Return [X, Y] of the center of cell containing provided text 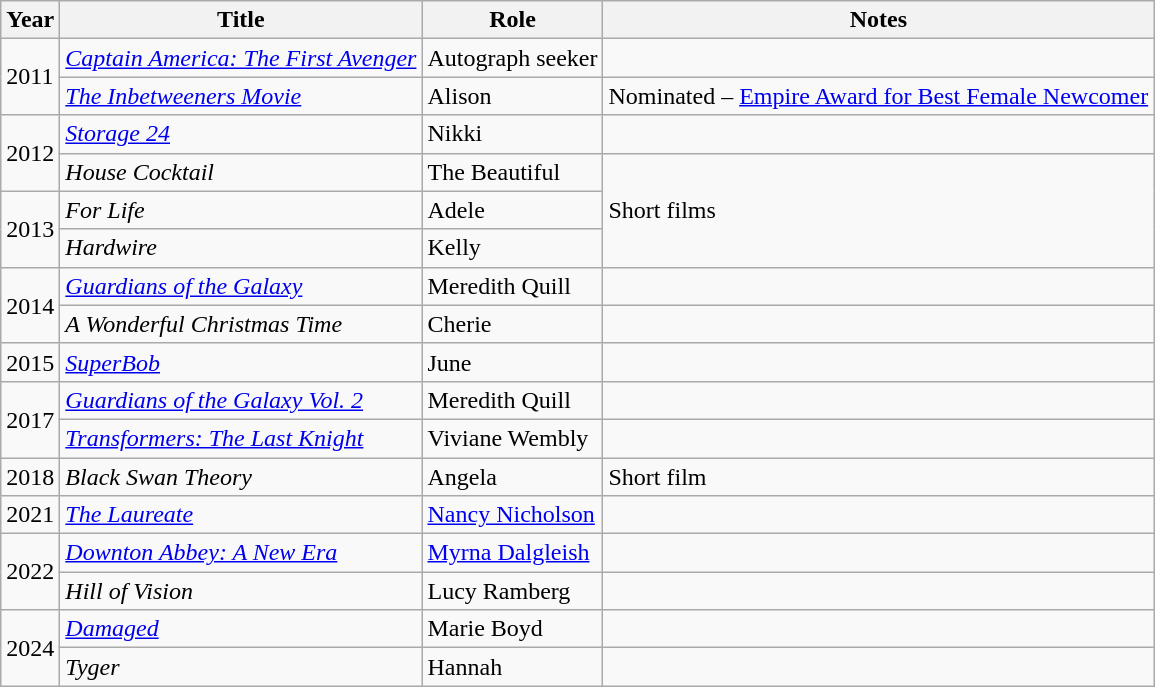
2024 [30, 648]
Short film [878, 477]
Marie Boyd [512, 629]
Hardwire [241, 248]
Damaged [241, 629]
Hill of Vision [241, 591]
Myrna Dalgleish [512, 553]
The Laureate [241, 515]
Black Swan Theory [241, 477]
2015 [30, 362]
2012 [30, 153]
2013 [30, 229]
Tyger [241, 667]
A Wonderful Christmas Time [241, 324]
2018 [30, 477]
Role [512, 20]
2014 [30, 305]
Nikki [512, 134]
Short films [878, 210]
Guardians of the Galaxy Vol. 2 [241, 400]
Captain America: The First Avenger [241, 58]
Angela [512, 477]
Alison [512, 96]
House Cocktail [241, 172]
The Inbetweeners Movie [241, 96]
Storage 24 [241, 134]
Cherie [512, 324]
2022 [30, 572]
Kelly [512, 248]
Nancy Nicholson [512, 515]
Guardians of the Galaxy [241, 286]
2017 [30, 419]
Nominated – Empire Award for Best Female Newcomer [878, 96]
Lucy Ramberg [512, 591]
Autograph seeker [512, 58]
2011 [30, 77]
2021 [30, 515]
SuperBob [241, 362]
For Life [241, 210]
Downton Abbey: A New Era [241, 553]
The Beautiful [512, 172]
Viviane Wembly [512, 438]
Adele [512, 210]
Hannah [512, 667]
Transformers: The Last Knight [241, 438]
June [512, 362]
Year [30, 20]
Notes [878, 20]
Title [241, 20]
